For the text-containing cell, return its midpoint in [X, Y] coordinate format. 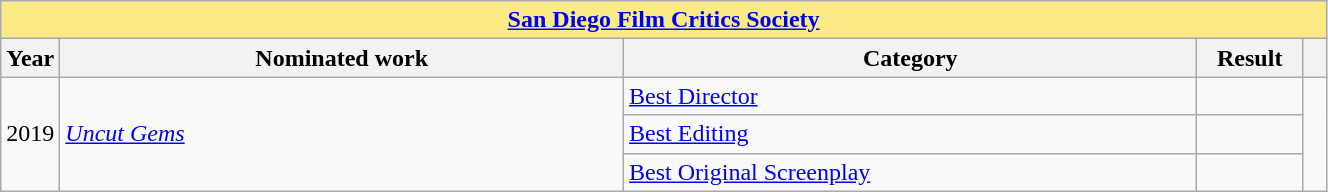
Category [910, 58]
Nominated work [342, 58]
Uncut Gems [342, 134]
2019 [30, 134]
San Diego Film Critics Society [664, 20]
Best Editing [910, 134]
Year [30, 58]
Best Director [910, 96]
Best Original Screenplay [910, 172]
Result [1250, 58]
